Capture the cell that displays the provided text and extract its [x, y] central coordinate. 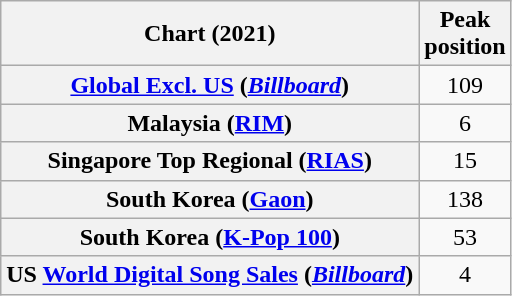
Malaysia (RIM) [210, 123]
Chart (2021) [210, 34]
South Korea (K-Pop 100) [210, 237]
South Korea (Gaon) [210, 199]
4 [465, 275]
US World Digital Song Sales (Billboard) [210, 275]
109 [465, 85]
Singapore Top Regional (RIAS) [210, 161]
53 [465, 237]
Peakposition [465, 34]
138 [465, 199]
15 [465, 161]
Global Excl. US (Billboard) [210, 85]
6 [465, 123]
